Output the (X, Y) coordinate of the center of the cell containing the given text.  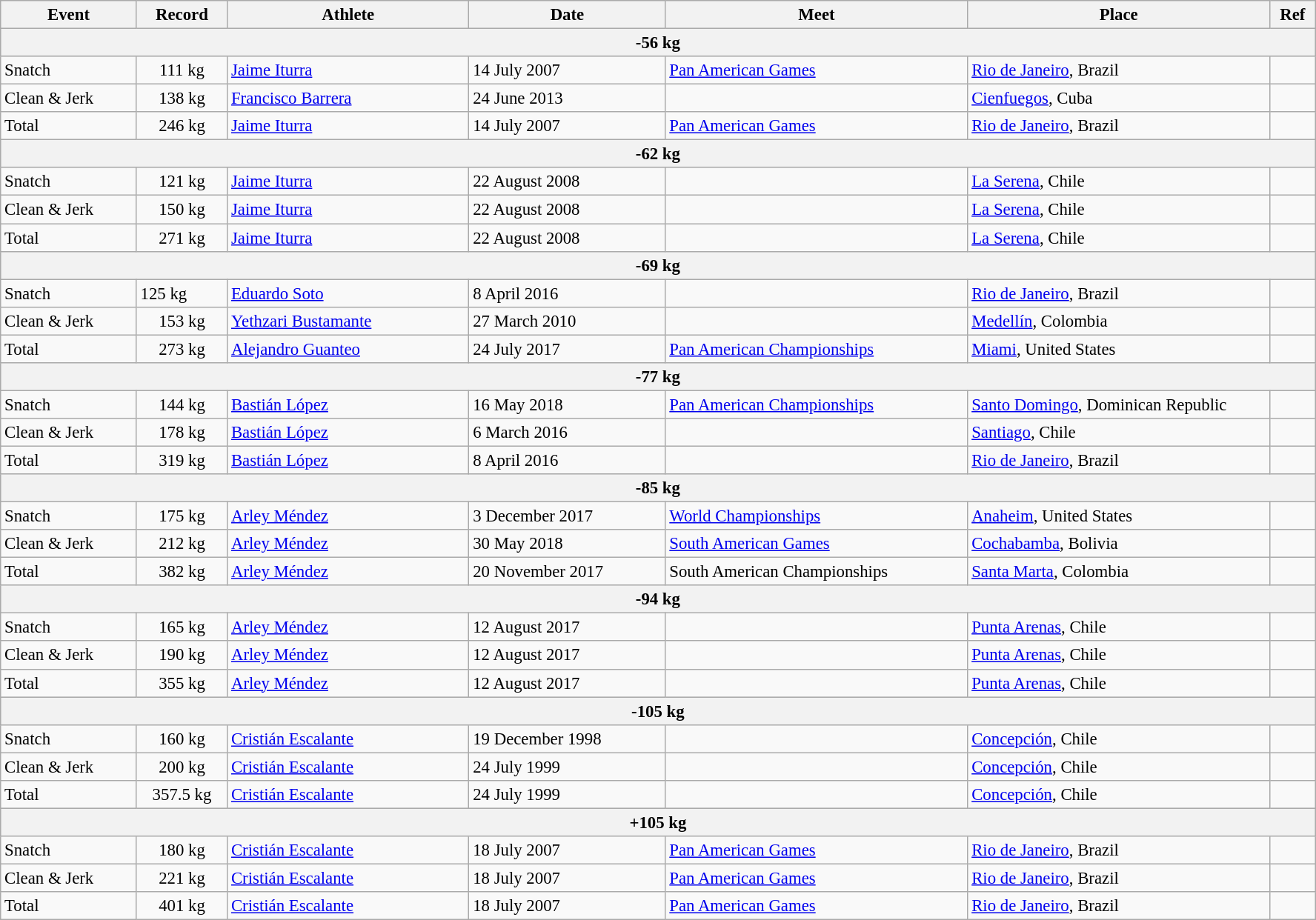
Date (568, 15)
-62 kg (658, 154)
125 kg (182, 293)
Cienfuegos, Cuba (1119, 99)
19 December 1998 (568, 739)
Santa Marta, Colombia (1119, 572)
Anaheim, United States (1119, 516)
Athlete (348, 15)
319 kg (182, 460)
South American Championships (817, 572)
178 kg (182, 433)
6 March 2016 (568, 433)
Cochabamba, Bolivia (1119, 544)
-77 kg (658, 377)
138 kg (182, 99)
Meet (817, 15)
30 May 2018 (568, 544)
190 kg (182, 656)
+105 kg (658, 822)
212 kg (182, 544)
Francisco Barrera (348, 99)
180 kg (182, 850)
150 kg (182, 210)
111 kg (182, 70)
200 kg (182, 767)
271 kg (182, 238)
246 kg (182, 126)
357.5 kg (182, 795)
175 kg (182, 516)
221 kg (182, 878)
121 kg (182, 181)
World Championships (817, 516)
-56 kg (658, 43)
Medellín, Colombia (1119, 321)
Alejandro Guanteo (348, 349)
Santiago, Chile (1119, 433)
-94 kg (658, 599)
Ref (1292, 15)
3 December 2017 (568, 516)
Place (1119, 15)
27 March 2010 (568, 321)
-105 kg (658, 711)
Yethzari Bustamante (348, 321)
-85 kg (658, 488)
401 kg (182, 906)
24 June 2013 (568, 99)
382 kg (182, 572)
20 November 2017 (568, 572)
24 July 2017 (568, 349)
South American Games (817, 544)
Santo Domingo, Dominican Republic (1119, 404)
Event (69, 15)
144 kg (182, 404)
-69 kg (658, 265)
160 kg (182, 739)
Miami, United States (1119, 349)
Eduardo Soto (348, 293)
153 kg (182, 321)
355 kg (182, 683)
Record (182, 15)
273 kg (182, 349)
16 May 2018 (568, 404)
165 kg (182, 627)
